For the text-containing cell, return its midpoint in [X, Y] coordinate format. 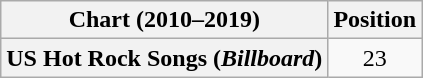
23 [375, 58]
US Hot Rock Songs (Billboard) [164, 58]
Position [375, 20]
Chart (2010–2019) [164, 20]
